From the cell containing the given text, extract its center point as [X, Y] coordinate. 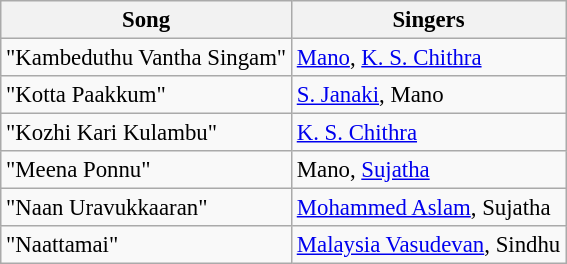
"Naan Uravukkaaran" [146, 208]
Mohammed Aslam, Sujatha [428, 208]
Mano, Sujatha [428, 170]
Mano, K. S. Chithra [428, 58]
"Kotta Paakkum" [146, 95]
Malaysia Vasudevan, Sindhu [428, 245]
S. Janaki, Mano [428, 95]
"Kambeduthu Vantha Singam" [146, 58]
Song [146, 20]
"Meena Ponnu" [146, 170]
"Naattamai" [146, 245]
Singers [428, 20]
"Kozhi Kari Kulambu" [146, 133]
K. S. Chithra [428, 133]
